For the text-containing cell, return its midpoint in [X, Y] coordinate format. 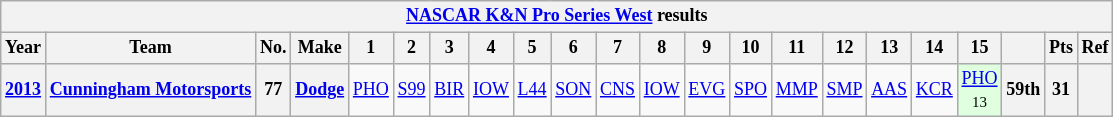
AAS [890, 90]
MMP [796, 90]
59th [1024, 90]
SPO [751, 90]
4 [492, 48]
SON [574, 90]
Pts [1062, 48]
NASCAR K&N Pro Series West results [557, 16]
No. [274, 48]
SMP [844, 90]
15 [980, 48]
11 [796, 48]
1 [370, 48]
Ref [1095, 48]
Year [24, 48]
7 [618, 48]
31 [1062, 90]
EVG [707, 90]
Team [150, 48]
2013 [24, 90]
6 [574, 48]
KCR [934, 90]
BIR [450, 90]
9 [707, 48]
77 [274, 90]
Make [320, 48]
L44 [532, 90]
10 [751, 48]
PHO [370, 90]
PHO13 [980, 90]
5 [532, 48]
3 [450, 48]
8 [662, 48]
2 [412, 48]
13 [890, 48]
Cunningham Motorsports [150, 90]
S99 [412, 90]
CNS [618, 90]
Dodge [320, 90]
12 [844, 48]
14 [934, 48]
